Scan for the cell matching the given text and deliver its (x, y) coordinate at center. 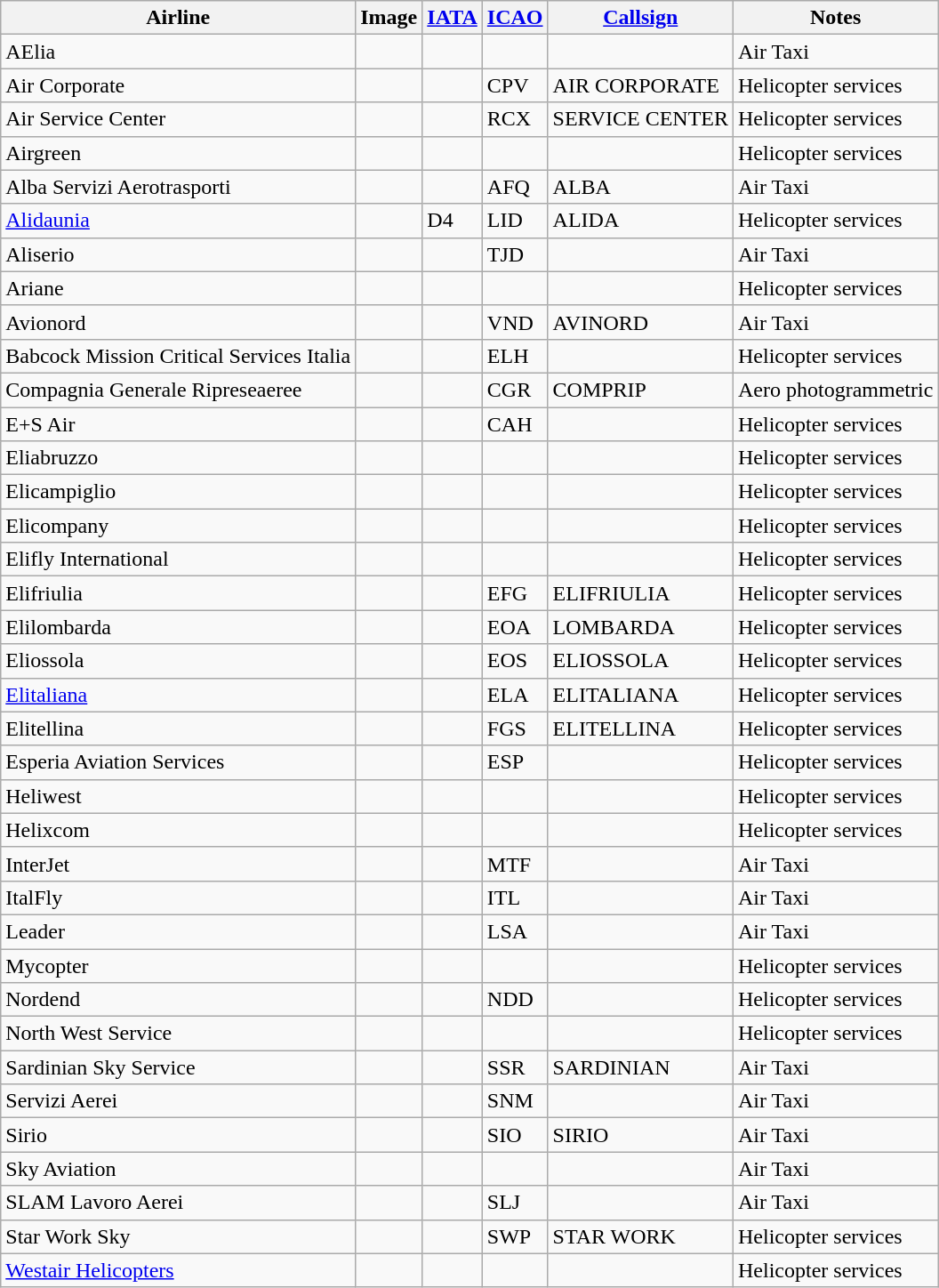
D4 (453, 221)
Westair Helicopters (178, 1270)
Esperia Aviation Services (178, 762)
Air Corporate (178, 85)
Alba Servizi Aerotrasporti (178, 187)
Elitellina (178, 729)
ITL (515, 898)
Leader (178, 931)
Callsign (640, 18)
IATA (453, 18)
Compagnia Generale Ripreseaeree (178, 390)
LSA (515, 931)
Babcock Mission Critical Services Italia (178, 356)
Eliabruzzo (178, 458)
North West Service (178, 1034)
VND (515, 322)
Image (389, 18)
SLAM Lavoro Aerei (178, 1203)
SARDINIAN (640, 1067)
SLJ (515, 1203)
NDD (515, 1000)
LOMBARDA (640, 627)
Heliwest (178, 796)
ELITELLINA (640, 729)
Mycopter (178, 965)
SNM (515, 1101)
AElia (178, 52)
EOS (515, 661)
Elifly International (178, 559)
ESP (515, 762)
Alidaunia (178, 221)
Aliserio (178, 254)
AFQ (515, 187)
Elilombarda (178, 627)
STAR WORK (640, 1236)
TJD (515, 254)
CGR (515, 390)
AIR CORPORATE (640, 85)
SERVICE CENTER (640, 119)
ICAO (515, 18)
ELH (515, 356)
Elicampiglio (178, 492)
COMPRIP (640, 390)
SIO (515, 1135)
Star Work Sky (178, 1236)
Eliossola (178, 661)
ELA (515, 695)
E+S Air (178, 424)
Helixcom (178, 830)
Air Service Center (178, 119)
InterJet (178, 864)
CAH (515, 424)
Elitaliana (178, 695)
ALBA (640, 187)
Nordend (178, 1000)
Ariane (178, 288)
Avionord (178, 322)
Servizi Aerei (178, 1101)
MTF (515, 864)
ItalFly (178, 898)
EFG (515, 593)
FGS (515, 729)
Aero photogrammetric (836, 390)
Sardinian Sky Service (178, 1067)
Elicompany (178, 526)
SIRIO (640, 1135)
SWP (515, 1236)
ELITALIANA (640, 695)
AVINORD (640, 322)
SSR (515, 1067)
ELIFRIULIA (640, 593)
Sky Aviation (178, 1169)
CPV (515, 85)
RCX (515, 119)
Airline (178, 18)
Airgreen (178, 153)
ELIOSSOLA (640, 661)
EOA (515, 627)
ALIDA (640, 221)
LID (515, 221)
Elifriulia (178, 593)
Notes (836, 18)
Sirio (178, 1135)
